Capture the cell that displays the provided text and extract its (X, Y) central coordinate. 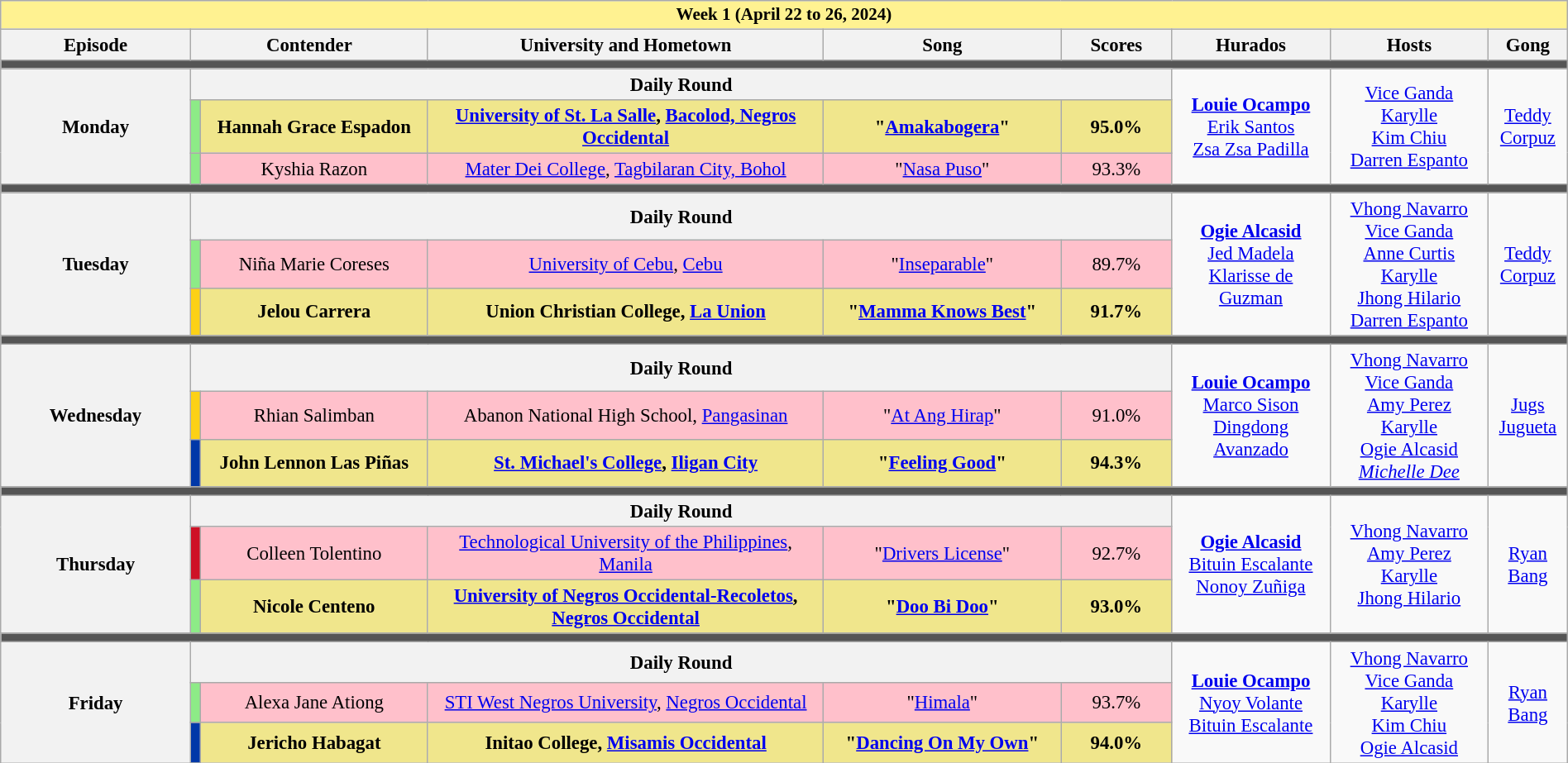
Alexa Jane Ationg (314, 703)
St. Michael's College, Iligan City (625, 464)
Ogie AlcasidJed MadelaKlarisse de Guzman (1250, 265)
91.7% (1116, 312)
Vhong NavarroVice GandaAnne CurtisKarylleJhong HilarioDarren Espanto (1409, 265)
"Doo Bi Doo" (943, 607)
Technological University of the Philippines, Manila (625, 554)
93.0% (1116, 607)
Nicole Centeno (314, 607)
89.7% (1116, 265)
"Himala" (943, 703)
Jugs Jugueta (1528, 417)
Kyshia Razon (314, 169)
Rhian Salimban (314, 416)
University and Hometown (625, 45)
Mater Dei College, Tagbilaran City, Bohol (625, 169)
Union Christian College, La Union (625, 312)
Louie OcampoNyoy VolanteBituin Escalante (1250, 703)
Louie OcampoErik SantosZsa Zsa Padilla (1250, 126)
Ogie AlcasidBituin EscalanteNonoy Zuñiga (1250, 565)
Thursday (96, 565)
Initao College, Misamis Occidental (625, 742)
Vhong NavarroVice GandaAmy PerezKarylleOgie AlcasidMichelle Dee (1409, 417)
"Nasa Puso" (943, 169)
Friday (96, 703)
Gong (1528, 45)
Jericho Habagat (314, 742)
"Drivers License" (943, 554)
Tuesday (96, 265)
John Lennon Las Piñas (314, 464)
Scores (1116, 45)
Song (943, 45)
94.0% (1116, 742)
University of Cebu, Cebu (625, 265)
93.3% (1116, 169)
Episode (96, 45)
Colleen Tolentino (314, 554)
Hannah Grace Espadon (314, 127)
Week 1 (April 22 to 26, 2024) (784, 15)
94.3% (1116, 464)
Niña Marie Coreses (314, 265)
Vice GandaKarylleKim ChiuDarren Espanto (1409, 126)
STI West Negros University, Negros Occidental (625, 703)
92.7% (1116, 554)
"Dancing On My Own" (943, 742)
University of Negros Occidental-Recoletos, Negros Occidental (625, 607)
Contender (309, 45)
Wednesday (96, 417)
"Mamma Knows Best" (943, 312)
Jelou Carrera (314, 312)
"At Ang Hirap" (943, 416)
Hurados (1250, 45)
"Inseparable" (943, 265)
Abanon National High School, Pangasinan (625, 416)
95.0% (1116, 127)
Vhong NavarroVice GandaKarylleKim ChiuOgie Alcasid (1409, 703)
91.0% (1116, 416)
Monday (96, 126)
Louie OcampoMarco SisonDingdong Avanzado (1250, 417)
93.7% (1116, 703)
Vhong NavarroAmy PerezKarylleJhong Hilario (1409, 565)
Hosts (1409, 45)
"Amakabogera" (943, 127)
"Feeling Good" (943, 464)
University of St. La Salle, Bacolod, Negros Occidental (625, 127)
